Scan for the cell matching the given text and deliver its (x, y) coordinate at center. 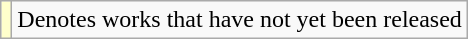
Denotes works that have not yet been released (240, 20)
